Capture the cell that displays the provided text and extract its [X, Y] central coordinate. 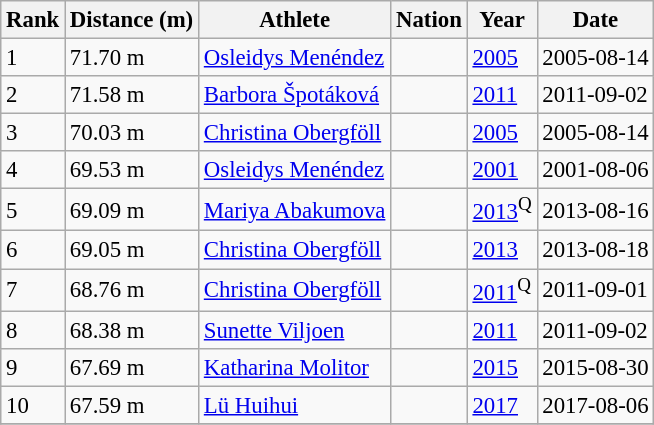
Mariya Abakumova [295, 210]
Barbora Špotáková [295, 95]
10 [33, 405]
2015 [502, 367]
Katharina Molitor [295, 367]
2001-08-06 [596, 170]
Nation [429, 20]
4 [33, 170]
8 [33, 330]
2015-08-30 [596, 367]
3 [33, 133]
2001 [502, 170]
68.76 m [132, 290]
69.53 m [132, 170]
Sunette Viljoen [295, 330]
Distance (m) [132, 20]
Rank [33, 20]
Lü Huihui [295, 405]
67.59 m [132, 405]
Date [596, 20]
69.05 m [132, 250]
2 [33, 95]
71.58 m [132, 95]
1 [33, 58]
Year [502, 20]
2011-09-01 [596, 290]
71.70 m [132, 58]
6 [33, 250]
69.09 m [132, 210]
2013Q [502, 210]
2017-08-06 [596, 405]
67.69 m [132, 367]
5 [33, 210]
70.03 m [132, 133]
2013 [502, 250]
7 [33, 290]
2017 [502, 405]
68.38 m [132, 330]
Athlete [295, 20]
2013-08-16 [596, 210]
9 [33, 367]
2011Q [502, 290]
2013-08-18 [596, 250]
